Determine the [x, y] coordinate at the center of the cell enclosing the given text.  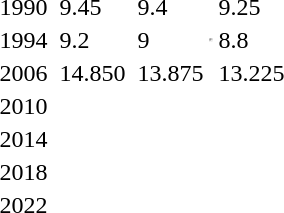
9.2 [92, 40]
9 [170, 40]
13.875 [170, 73]
14.850 [92, 73]
